Extract the (x, y) coordinate from the center of the cell holding the provided text.  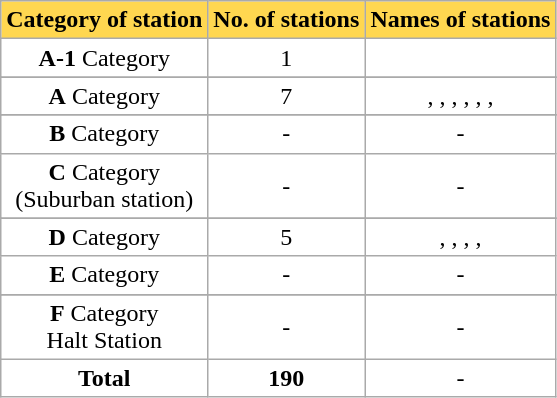
1 (286, 58)
No. of stations (286, 20)
C Category(Suburban station) (104, 186)
E Category (104, 275)
, , , , (460, 237)
A-1 Category (104, 58)
Total (104, 378)
A Category (104, 96)
7 (286, 96)
Names of stations (460, 20)
5 (286, 237)
190 (286, 378)
D Category (104, 237)
, , , , , , (460, 96)
B Category (104, 134)
F CategoryHalt Station (104, 326)
Category of station (104, 20)
